Locate the cell with the specified text and output its [X, Y] center coordinate. 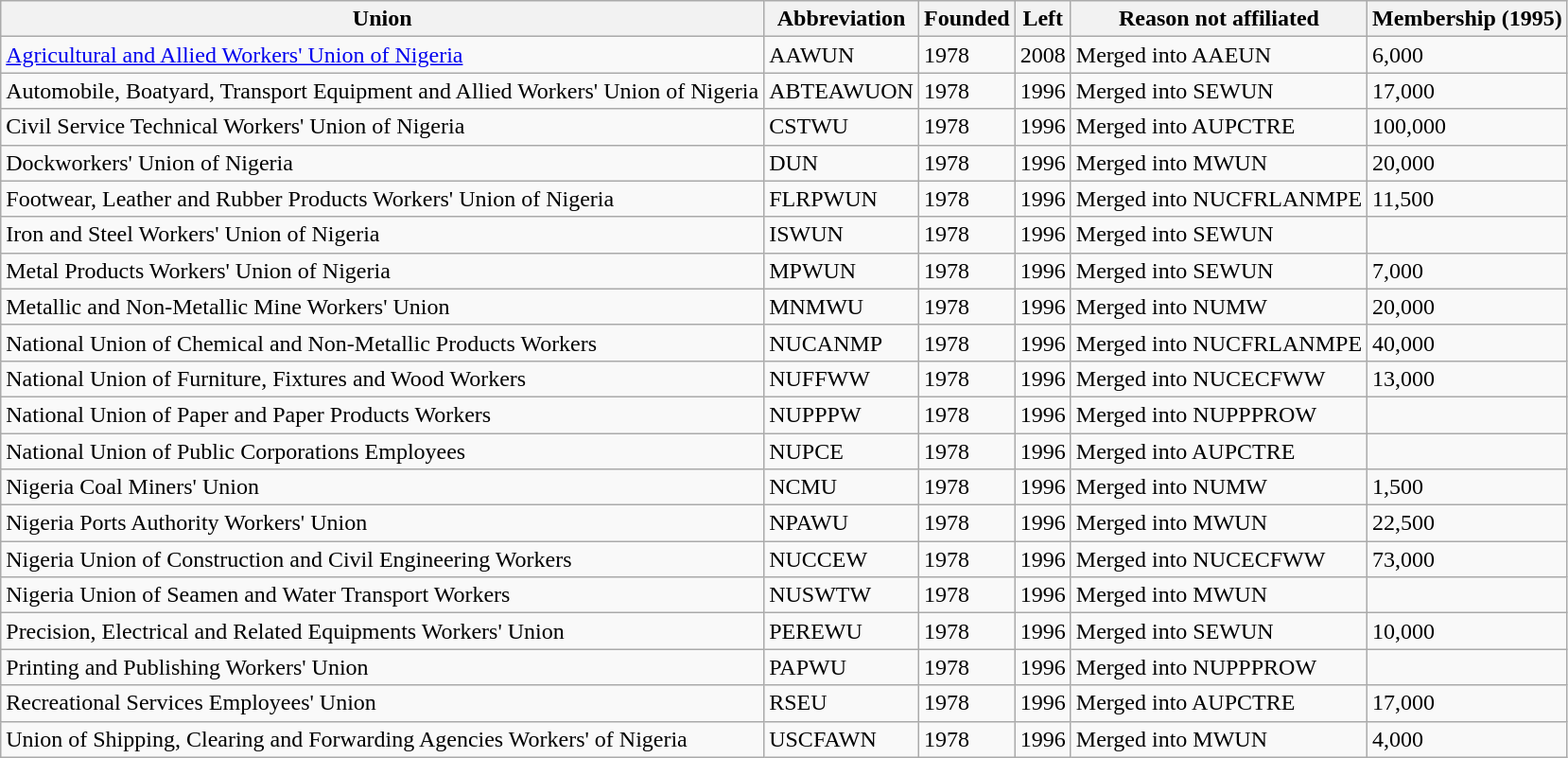
DUN [842, 163]
73,000 [1468, 559]
1,500 [1468, 487]
4,000 [1468, 739]
10,000 [1468, 631]
7,000 [1468, 271]
MNMWU [842, 307]
PEREWU [842, 631]
NUCANMP [842, 343]
Nigeria Ports Authority Workers' Union [382, 523]
Nigeria Coal Miners' Union [382, 487]
Union of Shipping, Clearing and Forwarding Agencies Workers' of Nigeria [382, 739]
Merged into AAEUN [1218, 55]
Union [382, 19]
NUSWTW [842, 595]
Civil Service Technical Workers' Union of Nigeria [382, 127]
National Union of Chemical and Non-Metallic Products Workers [382, 343]
National Union of Public Corporations Employees [382, 451]
RSEU [842, 703]
Left [1042, 19]
11,500 [1468, 199]
Nigeria Union of Construction and Civil Engineering Workers [382, 559]
NPAWU [842, 523]
NUPPPW [842, 414]
Membership (1995) [1468, 19]
Iron and Steel Workers' Union of Nigeria [382, 235]
PAPWU [842, 667]
National Union of Furniture, Fixtures and Wood Workers [382, 379]
22,500 [1468, 523]
CSTWU [842, 127]
Automobile, Boatyard, Transport Equipment and Allied Workers' Union of Nigeria [382, 91]
Nigeria Union of Seamen and Water Transport Workers [382, 595]
Agricultural and Allied Workers' Union of Nigeria [382, 55]
NUPCE [842, 451]
Recreational Services Employees' Union [382, 703]
FLRPWUN [842, 199]
National Union of Paper and Paper Products Workers [382, 414]
40,000 [1468, 343]
Footwear, Leather and Rubber Products Workers' Union of Nigeria [382, 199]
Metal Products Workers' Union of Nigeria [382, 271]
Printing and Publishing Workers' Union [382, 667]
USCFAWN [842, 739]
ABTEAWUON [842, 91]
Reason not affiliated [1218, 19]
NUFFWW [842, 379]
100,000 [1468, 127]
Abbreviation [842, 19]
NCMU [842, 487]
13,000 [1468, 379]
ISWUN [842, 235]
MPWUN [842, 271]
Metallic and Non-Metallic Mine Workers' Union [382, 307]
Founded [967, 19]
Precision, Electrical and Related Equipments Workers' Union [382, 631]
NUCCEW [842, 559]
AAWUN [842, 55]
Dockworkers' Union of Nigeria [382, 163]
6,000 [1468, 55]
2008 [1042, 55]
